Provide the (x, y) coordinate of the cell's center where the given text is located.  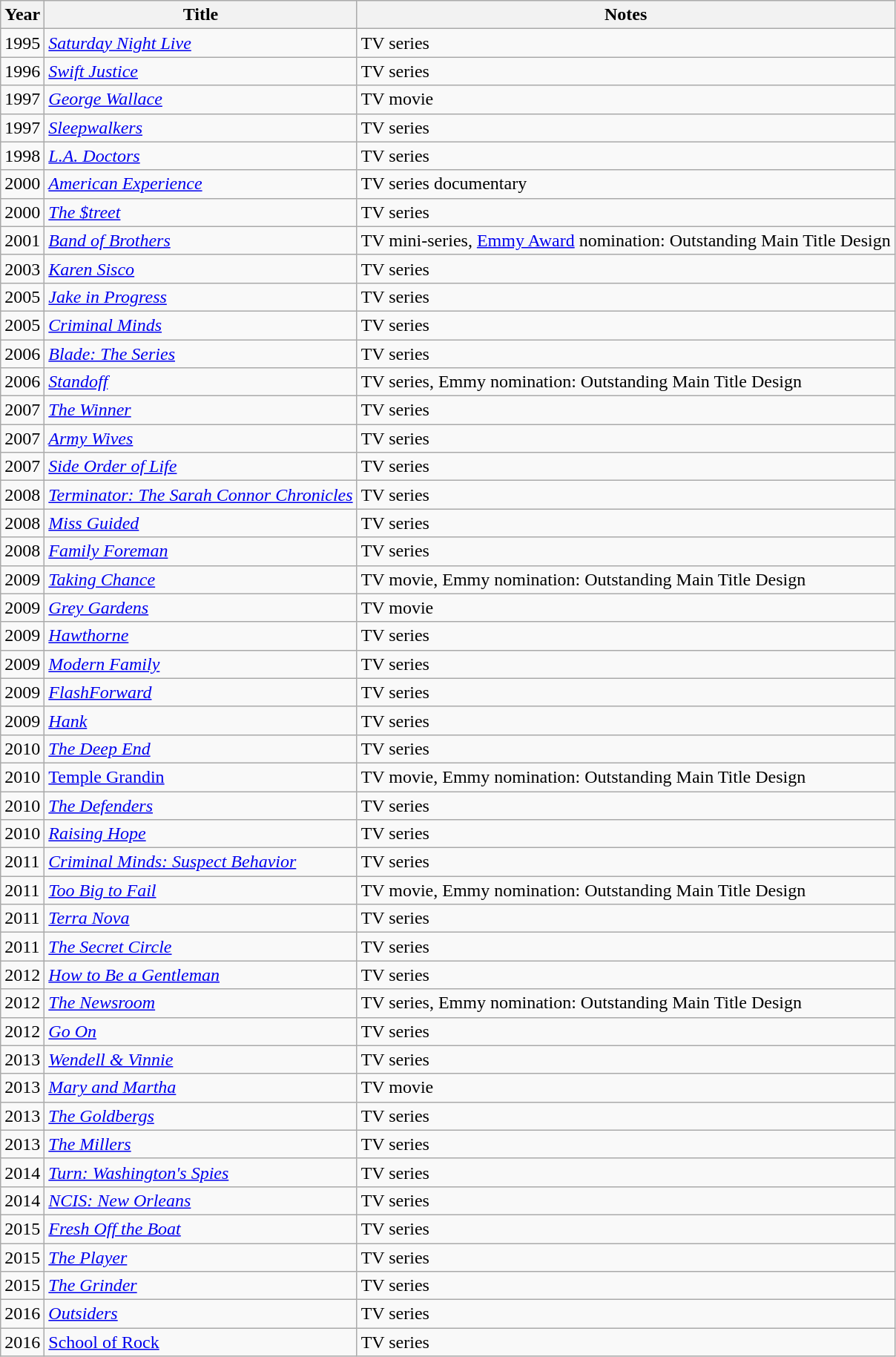
Blade: The Series (200, 354)
1998 (22, 156)
FlashForward (200, 692)
Taking Chance (200, 579)
How to Be a Gentleman (200, 975)
School of Rock (200, 1342)
Terminator: The Sarah Connor Chronicles (200, 495)
Year (22, 15)
Go On (200, 1031)
NCIS: New Orleans (200, 1200)
Title (200, 15)
Raising Hope (200, 834)
The $treet (200, 212)
Sleepwalkers (200, 128)
Hank (200, 720)
The Secret Circle (200, 947)
The Goldbergs (200, 1116)
George Wallace (200, 99)
Grey Gardens (200, 608)
Temple Grandin (200, 777)
Outsiders (200, 1314)
The Winner (200, 410)
The Newsroom (200, 1003)
Too Big to Fail (200, 890)
TV mini-series, Emmy Award nomination: Outstanding Main Title Design (626, 240)
The Millers (200, 1144)
Jake in Progress (200, 297)
Notes (626, 15)
American Experience (200, 184)
Turn: Washington's Spies (200, 1172)
Standoff (200, 382)
The Grinder (200, 1286)
Army Wives (200, 438)
The Defenders (200, 805)
Hawthorne (200, 636)
Wendell & Vinnie (200, 1059)
2001 (22, 240)
Band of Brothers (200, 240)
L.A. Doctors (200, 156)
Side Order of Life (200, 467)
Saturday Night Live (200, 43)
TV series documentary (626, 184)
Criminal Minds: Suspect Behavior (200, 862)
Karen Sisco (200, 269)
Fresh Off the Boat (200, 1229)
Miss Guided (200, 523)
Modern Family (200, 664)
Family Foreman (200, 551)
The Player (200, 1258)
Criminal Minds (200, 325)
Swift Justice (200, 71)
Mary and Martha (200, 1088)
Terra Nova (200, 919)
1996 (22, 71)
2003 (22, 269)
1995 (22, 43)
The Deep End (200, 749)
